From the cell containing the given text, extract its center point as [x, y] coordinate. 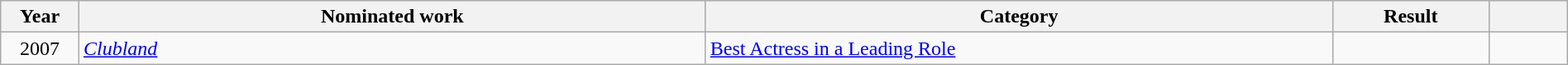
Year [40, 17]
2007 [40, 48]
Category [1019, 17]
Best Actress in a Leading Role [1019, 48]
Nominated work [392, 17]
Result [1411, 17]
Clubland [392, 48]
